Scan for the cell matching the given text and deliver its (x, y) coordinate at center. 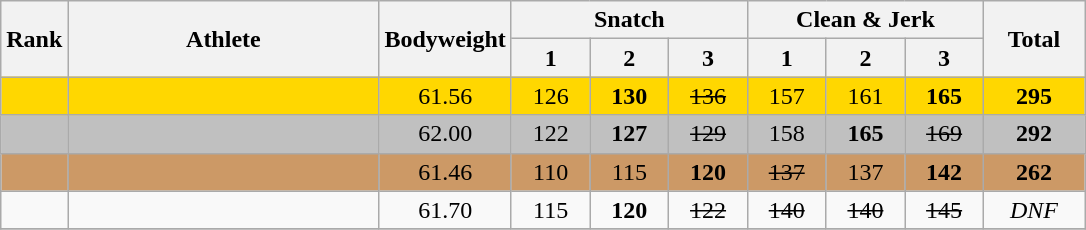
Rank (34, 39)
DNF (1034, 210)
62.00 (445, 134)
61.46 (445, 172)
61.70 (445, 210)
130 (630, 96)
145 (944, 210)
158 (786, 134)
110 (550, 172)
161 (866, 96)
Total (1034, 39)
129 (708, 134)
Snatch (629, 20)
169 (944, 134)
295 (1034, 96)
Athlete (224, 39)
Bodyweight (445, 39)
157 (786, 96)
136 (708, 96)
126 (550, 96)
262 (1034, 172)
292 (1034, 134)
127 (630, 134)
Clean & Jerk (865, 20)
142 (944, 172)
61.56 (445, 96)
